Search for the cell housing the specified text and yield its (X, Y) center coordinate. 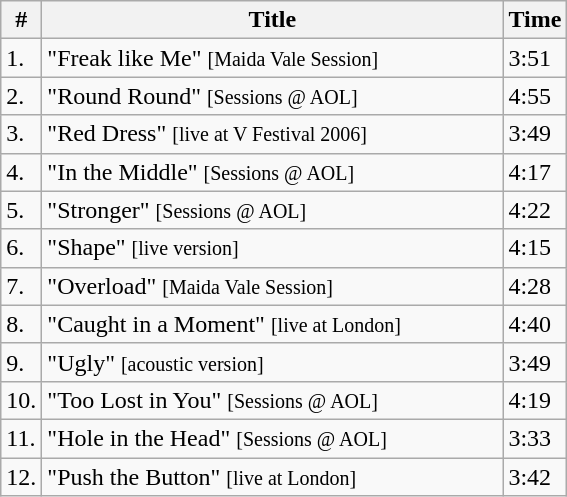
5. (22, 210)
3:51 (535, 58)
"Push the Button" [live at London] (272, 477)
3:42 (535, 477)
4. (22, 172)
1. (22, 58)
"Round Round" [Sessions @ AOL] (272, 96)
12. (22, 477)
"Overload" [Maida Vale Session] (272, 286)
8. (22, 324)
4:28 (535, 286)
6. (22, 248)
11. (22, 438)
"Red Dress" [live at V Festival 2006] (272, 134)
4:17 (535, 172)
"Caught in a Moment" [live at London] (272, 324)
3. (22, 134)
Time (535, 20)
"Hole in the Head" [Sessions @ AOL] (272, 438)
"In the Middle" [Sessions @ AOL] (272, 172)
4:40 (535, 324)
"Shape" [live version] (272, 248)
4:19 (535, 400)
Title (272, 20)
4:55 (535, 96)
"Too Lost in You" [Sessions @ AOL] (272, 400)
9. (22, 362)
4:22 (535, 210)
4:15 (535, 248)
10. (22, 400)
2. (22, 96)
"Stronger" [Sessions @ AOL] (272, 210)
7. (22, 286)
3:33 (535, 438)
# (22, 20)
"Freak like Me" [Maida Vale Session] (272, 58)
"Ugly" [acoustic version] (272, 362)
